Provide the (x, y) coordinate of the cell's center where the given text is located.  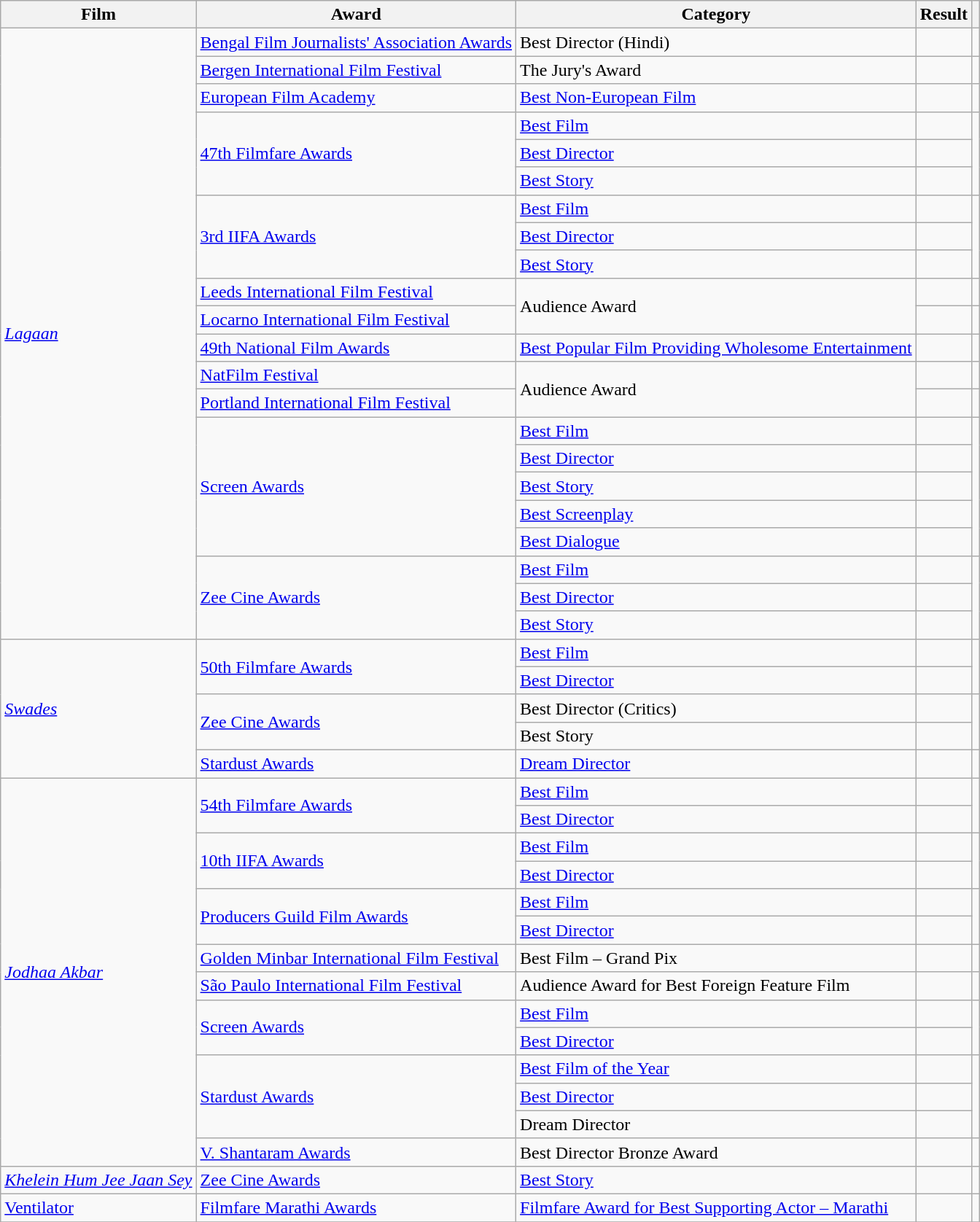
Filmfare Award for Best Supporting Actor – Marathi (716, 1207)
Best Film – Grand Pix (716, 958)
São Paulo International Film Festival (356, 986)
50th Filmfare Awards (356, 666)
Audience Award for Best Foreign Feature Film (716, 986)
Award (356, 15)
49th National Film Awards (356, 348)
The Jury's Award (716, 70)
47th Filmfare Awards (356, 153)
Best Screenplay (716, 514)
Best Director Bronze Award (716, 1152)
Best Film of the Year (716, 1069)
Jodhaa Akbar (98, 971)
Producers Guild Film Awards (356, 916)
54th Filmfare Awards (356, 805)
Category (716, 15)
Result (944, 15)
Best Non-European Film (716, 98)
Swades (98, 708)
Filmfare Marathi Awards (356, 1207)
Lagaan (98, 334)
Best Director (Critics) (716, 708)
Khelein Hum Jee Jaan Sey (98, 1180)
Golden Minbar International Film Festival (356, 958)
Leeds International Film Festival (356, 292)
Film (98, 15)
Ventilator (98, 1207)
V. Shantaram Awards (356, 1152)
NatFilm Festival (356, 375)
Best Dialogue (716, 542)
European Film Academy (356, 98)
Bergen International Film Festival (356, 70)
Bengal Film Journalists' Association Awards (356, 42)
Portland International Film Festival (356, 403)
Best Director (Hindi) (716, 42)
3rd IIFA Awards (356, 236)
Best Popular Film Providing Wholesome Entertainment (716, 348)
Locarno International Film Festival (356, 319)
10th IIFA Awards (356, 861)
